For the text-containing cell, return its midpoint in [x, y] coordinate format. 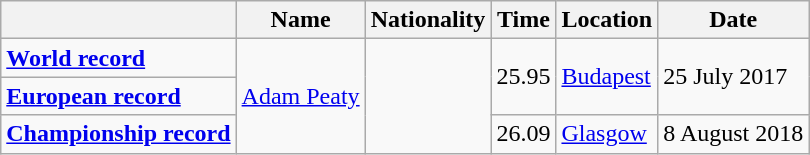
25 July 2017 [734, 77]
Date [734, 20]
World record [118, 58]
8 August 2018 [734, 134]
European record [118, 96]
25.95 [524, 77]
26.09 [524, 134]
Budapest [607, 77]
Location [607, 20]
Glasgow [607, 134]
Nationality [428, 20]
Name [300, 20]
Adam Peaty [300, 96]
Time [524, 20]
Championship record [118, 134]
